Identify which cell holds the provided text, then report its (x, y) central coordinate. 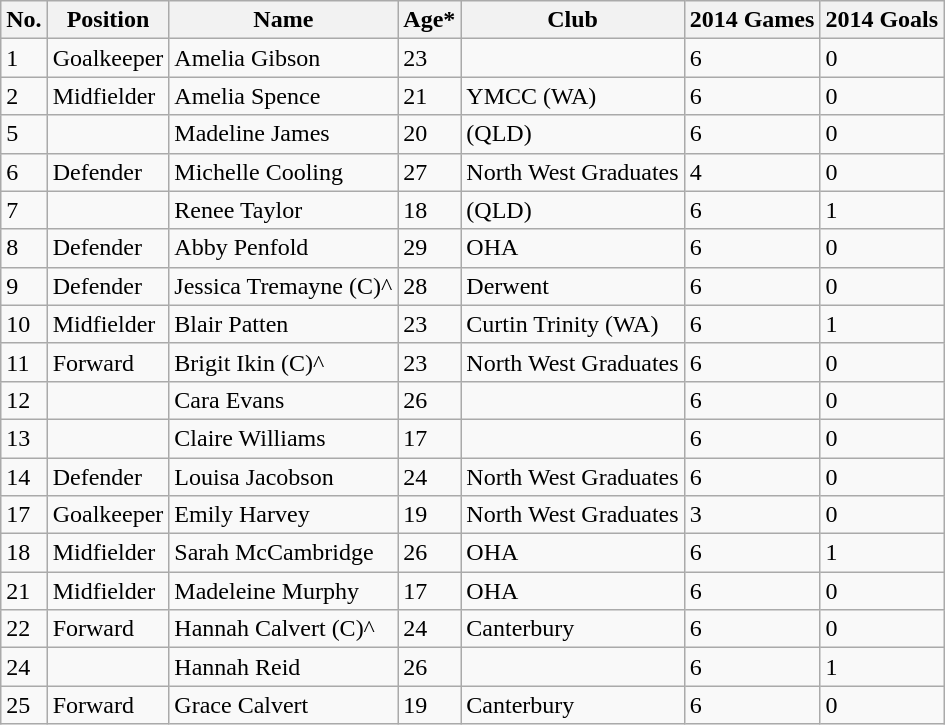
Renee Taylor (284, 210)
12 (24, 400)
Curtin Trinity (WA) (572, 324)
Cara Evans (284, 400)
Sarah McCambridge (284, 553)
2 (24, 96)
Claire Williams (284, 438)
Emily Harvey (284, 515)
Club (572, 20)
20 (430, 134)
7 (24, 210)
Name (284, 20)
Hannah Calvert (C)^ (284, 629)
13 (24, 438)
Age* (430, 20)
27 (430, 172)
9 (24, 286)
YMCC (WA) (572, 96)
4 (752, 172)
11 (24, 362)
Derwent (572, 286)
Hannah Reid (284, 667)
10 (24, 324)
Madeline James (284, 134)
25 (24, 705)
22 (24, 629)
Michelle Cooling (284, 172)
Madeleine Murphy (284, 591)
2014 Goals (882, 20)
5 (24, 134)
2014 Games (752, 20)
Louisa Jacobson (284, 477)
Jessica Tremayne (C)^ (284, 286)
Position (108, 20)
Grace Calvert (284, 705)
29 (430, 248)
Amelia Gibson (284, 58)
8 (24, 248)
3 (752, 515)
No. (24, 20)
Blair Patten (284, 324)
14 (24, 477)
Brigit Ikin (C)^ (284, 362)
28 (430, 286)
Abby Penfold (284, 248)
Amelia Spence (284, 96)
